Return the [x, y] coordinate for the center point of the cell that contains the specified text.  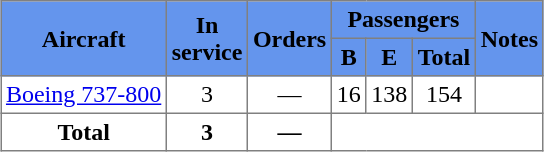
Boeing 737-800 [84, 95]
Notes [509, 38]
138 [389, 95]
Passengers [403, 20]
16 [348, 95]
154 [444, 95]
Orders [290, 38]
In service [208, 38]
B [348, 57]
E [389, 57]
Aircraft [84, 38]
